Capture the cell that displays the provided text and extract its [X, Y] central coordinate. 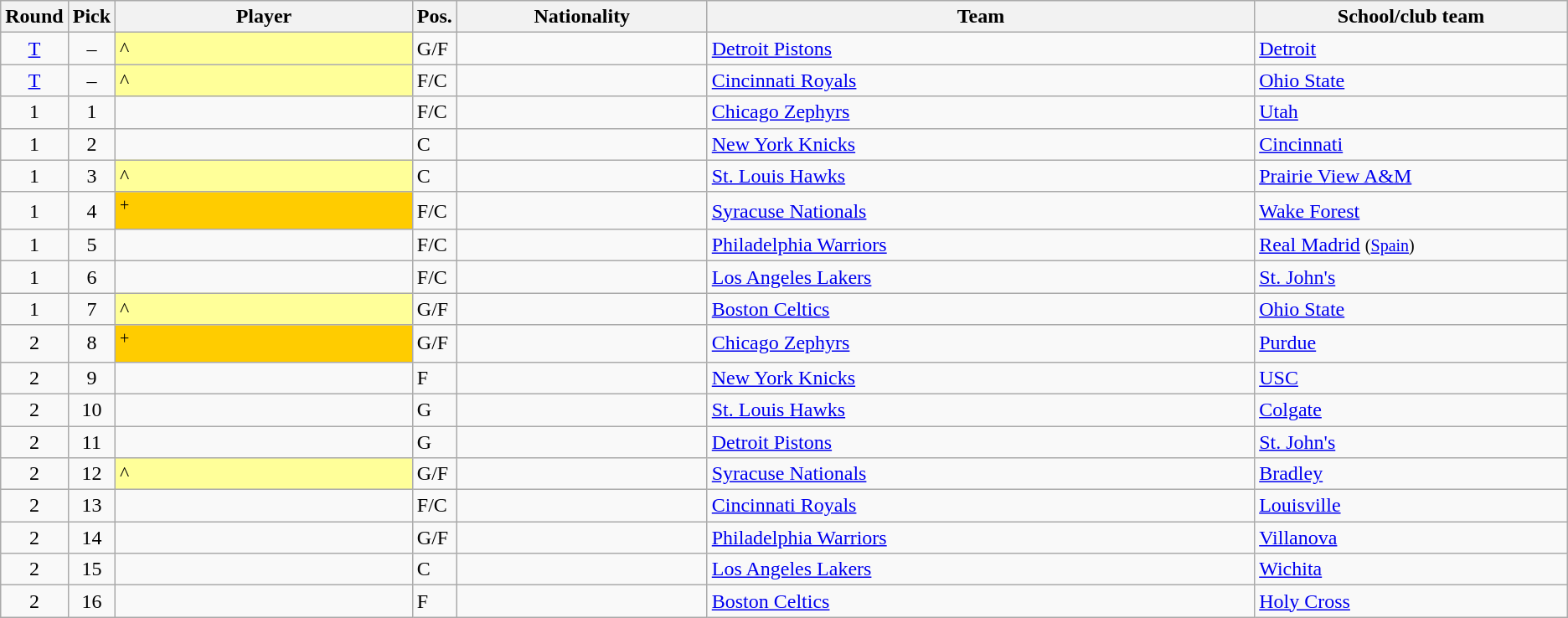
Wake Forest [1411, 211]
Bradley [1411, 474]
Purdue [1411, 343]
Utah [1411, 112]
Round [34, 17]
Wichita [1411, 569]
Team [980, 17]
7 [91, 309]
Detroit [1411, 49]
Cincinnati [1411, 144]
Prairie View A&M [1411, 176]
Holy Cross [1411, 601]
9 [91, 378]
14 [91, 538]
Pos. [434, 17]
Louisville [1411, 506]
Colgate [1411, 409]
3 [91, 176]
15 [91, 569]
11 [91, 442]
5 [91, 245]
Nationality [581, 17]
School/club team [1411, 17]
Real Madrid (Spain) [1411, 245]
Pick [91, 17]
4 [91, 211]
6 [91, 277]
Player [265, 17]
8 [91, 343]
16 [91, 601]
13 [91, 506]
10 [91, 409]
12 [91, 474]
USC [1411, 378]
Villanova [1411, 538]
